Return (X, Y) of the center of cell containing provided text 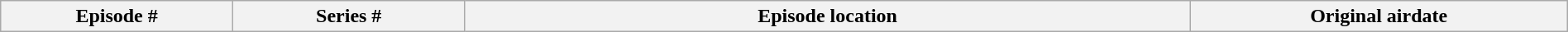
Episode # (117, 16)
Episode location (827, 16)
Series # (349, 16)
Original airdate (1379, 16)
